Search for the cell housing the specified text and yield its [x, y] center coordinate. 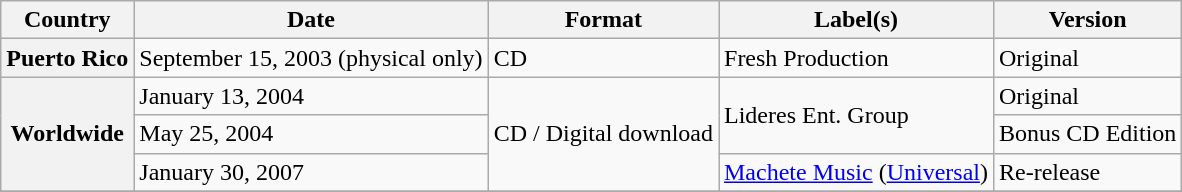
May 25, 2004 [311, 134]
Format [603, 20]
Puerto Rico [68, 58]
Label(s) [856, 20]
Bonus CD Edition [1087, 134]
Worldwide [68, 134]
September 15, 2003 (physical only) [311, 58]
CD / Digital download [603, 134]
Country [68, 20]
Fresh Production [856, 58]
Date [311, 20]
Re-release [1087, 172]
CD [603, 58]
Lideres Ent. Group [856, 115]
Machete Music (Universal) [856, 172]
January 30, 2007 [311, 172]
Version [1087, 20]
January 13, 2004 [311, 96]
